For the text-containing cell, return its midpoint in [X, Y] coordinate format. 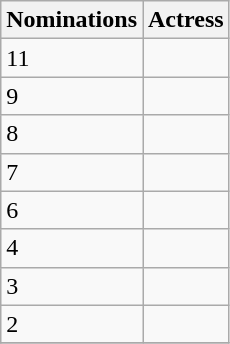
11 [72, 58]
9 [72, 96]
3 [72, 286]
7 [72, 172]
4 [72, 248]
Actress [186, 20]
2 [72, 324]
8 [72, 134]
Nominations [72, 20]
6 [72, 210]
